From the cell containing the given text, extract its center point as [X, Y] coordinate. 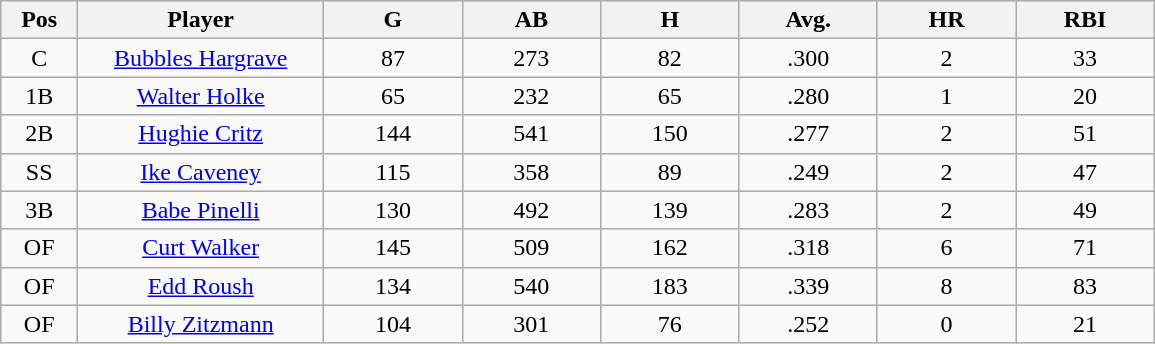
47 [1085, 172]
2B [40, 134]
.318 [808, 248]
6 [946, 248]
Walter Holke [201, 96]
162 [670, 248]
20 [1085, 96]
150 [670, 134]
Player [201, 20]
.252 [808, 324]
183 [670, 286]
71 [1085, 248]
AB [531, 20]
Hughie Critz [201, 134]
.300 [808, 58]
HR [946, 20]
RBI [1085, 20]
145 [393, 248]
540 [531, 286]
83 [1085, 286]
492 [531, 210]
8 [946, 286]
76 [670, 324]
82 [670, 58]
49 [1085, 210]
.283 [808, 210]
130 [393, 210]
104 [393, 324]
H [670, 20]
Bubbles Hargrave [201, 58]
.249 [808, 172]
1B [40, 96]
139 [670, 210]
273 [531, 58]
1 [946, 96]
3B [40, 210]
G [393, 20]
C [40, 58]
134 [393, 286]
115 [393, 172]
33 [1085, 58]
Pos [40, 20]
541 [531, 134]
.277 [808, 134]
0 [946, 324]
SS [40, 172]
301 [531, 324]
51 [1085, 134]
.280 [808, 96]
Ike Caveney [201, 172]
358 [531, 172]
.339 [808, 286]
Avg. [808, 20]
87 [393, 58]
Babe Pinelli [201, 210]
144 [393, 134]
Curt Walker [201, 248]
509 [531, 248]
21 [1085, 324]
Billy Zitzmann [201, 324]
232 [531, 96]
89 [670, 172]
Edd Roush [201, 286]
